Determine the [x, y] coordinate at the center of the cell enclosing the given text.  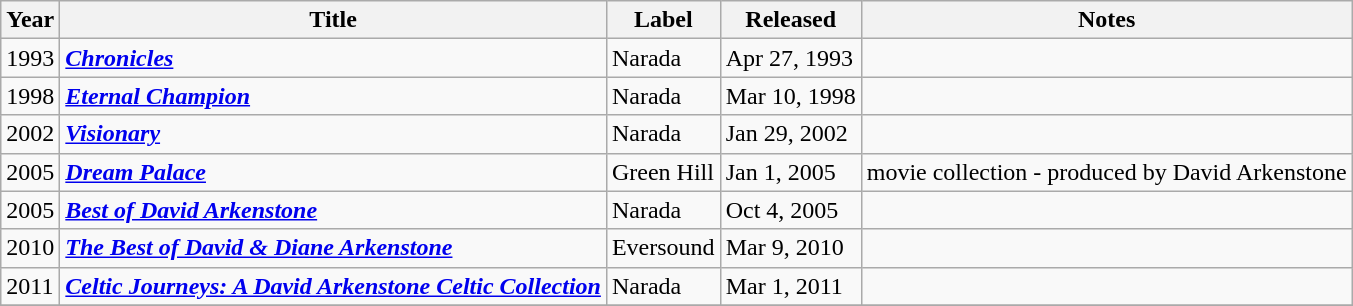
Label [663, 20]
2011 [30, 286]
Mar 9, 2010 [790, 248]
Oct 4, 2005 [790, 210]
Mar 1, 2011 [790, 286]
Jan 1, 2005 [790, 172]
2002 [30, 134]
Apr 27, 1993 [790, 58]
Mar 10, 1998 [790, 96]
Celtic Journeys: A David Arkenstone Celtic Collection [334, 286]
The Best of David & Diane Arkenstone [334, 248]
1998 [30, 96]
movie collection - produced by David Arkenstone [1106, 172]
Eternal Champion [334, 96]
Visionary [334, 134]
Jan 29, 2002 [790, 134]
1993 [30, 58]
Notes [1106, 20]
Dream Palace [334, 172]
Green Hill [663, 172]
Best of David Arkenstone [334, 210]
Eversound [663, 248]
Title [334, 20]
Year [30, 20]
Released [790, 20]
Chronicles [334, 58]
2010 [30, 248]
